Capture the cell that displays the provided text and extract its (X, Y) central coordinate. 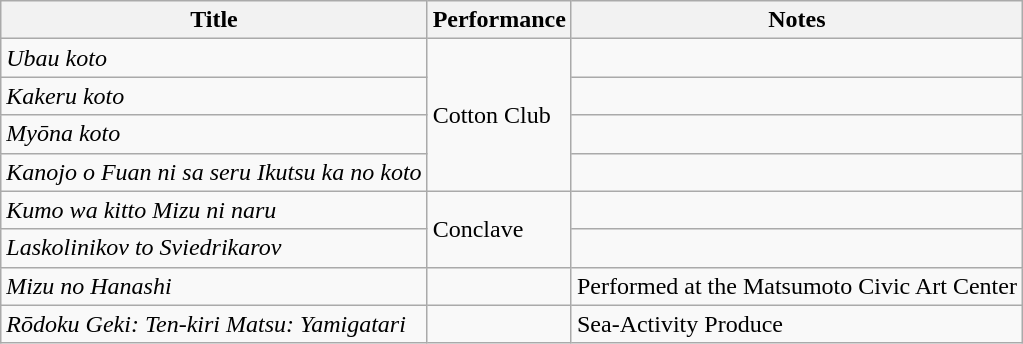
Kakeru koto (214, 96)
Conclave (499, 229)
Rōdoku Geki: Ten-kiri Matsu: Yamigatari (214, 324)
Performed at the Matsumoto Civic Art Center (796, 286)
Cotton Club (499, 115)
Performance (499, 20)
Sea-Activity Produce (796, 324)
Title (214, 20)
Kanojo o Fuan ni sa seru Ikutsu ka no koto (214, 172)
Mizu no Hanashi (214, 286)
Myōna koto (214, 134)
Notes (796, 20)
Kumo wa kitto Mizu ni naru (214, 210)
Ubau koto (214, 58)
Laskolinikov to Sviedrikarov (214, 248)
